Capture the cell that displays the provided text and extract its [X, Y] central coordinate. 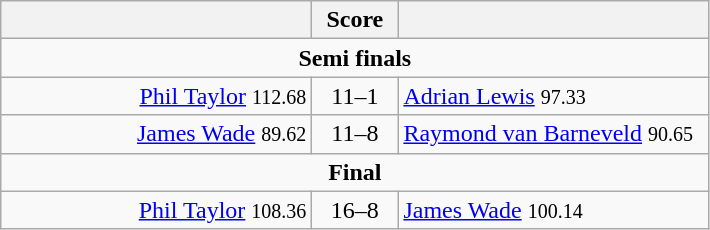
Adrian Lewis 97.33 [554, 96]
Phil Taylor 112.68 [156, 96]
James Wade 100.14 [554, 210]
16–8 [355, 210]
11–1 [355, 96]
Semi finals [355, 58]
11–8 [355, 134]
Raymond van Barneveld 90.65 [554, 134]
James Wade 89.62 [156, 134]
Phil Taylor 108.36 [156, 210]
Score [355, 20]
Final [355, 172]
